For the text-containing cell, return its midpoint in (X, Y) coordinate format. 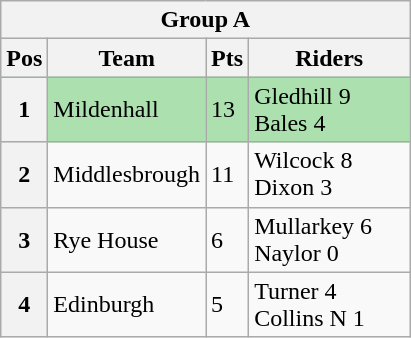
Middlesbrough (127, 174)
6 (228, 240)
Riders (330, 58)
3 (24, 240)
4 (24, 304)
Gledhill 9Bales 4 (330, 110)
Turner 4Collins N 1 (330, 304)
5 (228, 304)
Rye House (127, 240)
2 (24, 174)
Pts (228, 58)
11 (228, 174)
1 (24, 110)
13 (228, 110)
Mullarkey 6Naylor 0 (330, 240)
Wilcock 8Dixon 3 (330, 174)
Team (127, 58)
Pos (24, 58)
Mildenhall (127, 110)
Edinburgh (127, 304)
Group A (206, 20)
